From the cell containing the given text, extract its center point as (x, y) coordinate. 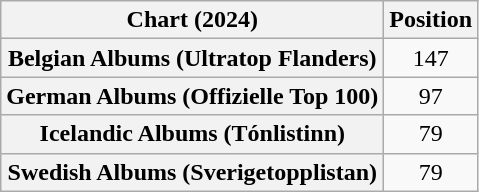
97 (431, 96)
Belgian Albums (Ultratop Flanders) (192, 58)
Icelandic Albums (Tónlistinn) (192, 134)
147 (431, 58)
Position (431, 20)
German Albums (Offizielle Top 100) (192, 96)
Chart (2024) (192, 20)
Swedish Albums (Sverigetopplistan) (192, 172)
